Determine the [x, y] coordinate at the center of the cell enclosing the given text.  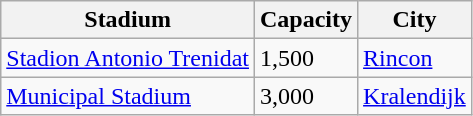
3,000 [306, 96]
City [415, 20]
Stadion Antonio Trenidat [128, 58]
Stadium [128, 20]
1,500 [306, 58]
Rincon [415, 58]
Municipal Stadium [128, 96]
Kralendijk [415, 96]
Capacity [306, 20]
